Identify which cell holds the provided text, then report its (x, y) central coordinate. 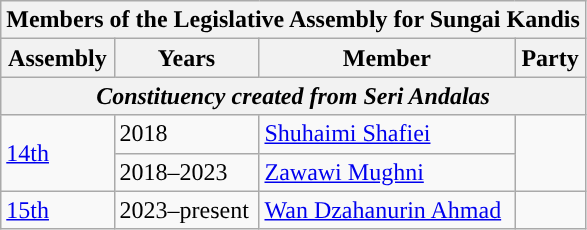
Party (550, 58)
Years (186, 58)
Members of the Legislative Assembly for Sungai Kandis (294, 20)
2018 (186, 134)
15th (58, 210)
Assembly (58, 58)
Constituency created from Seri Andalas (294, 96)
Shuhaimi Shafiei (387, 134)
Wan Dzahanurin Ahmad (387, 210)
Member (387, 58)
Zawawi Mughni (387, 172)
2023–present (186, 210)
14th (58, 153)
2018–2023 (186, 172)
